Output the [X, Y] coordinate of the center of the cell containing the given text.  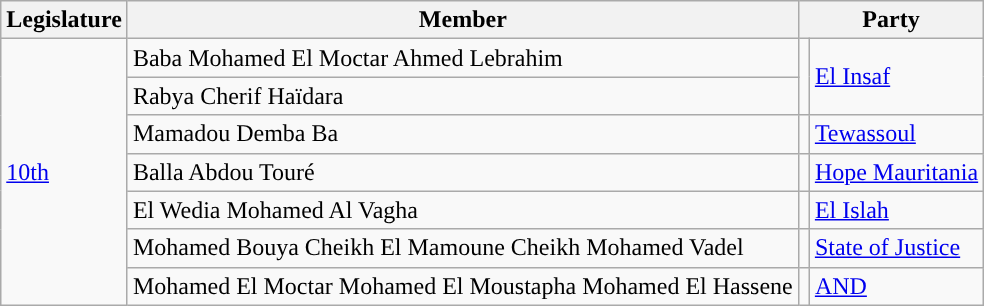
El Wedia Mohamed Al Vagha [462, 210]
Mohamed El Moctar Mohamed El Moustapha Mohamed El Hassene [462, 286]
10th [64, 172]
AND [896, 286]
Member [462, 20]
El Insaf [896, 77]
Baba Mohamed El Moctar Ahmed Lebrahim [462, 58]
Hope Mauritania [896, 172]
Balla Abdou Touré [462, 172]
Mohamed Bouya Cheikh El Mamoune Cheikh Mohamed Vadel [462, 248]
Mamadou Demba Ba [462, 134]
El Islah [896, 210]
State of Justice [896, 248]
Party [890, 20]
Legislature [64, 20]
Tewassoul [896, 134]
Rabya Cherif Haïdara [462, 96]
